Find where the given text appears and provide that cell's center as (X, Y) coordinate. 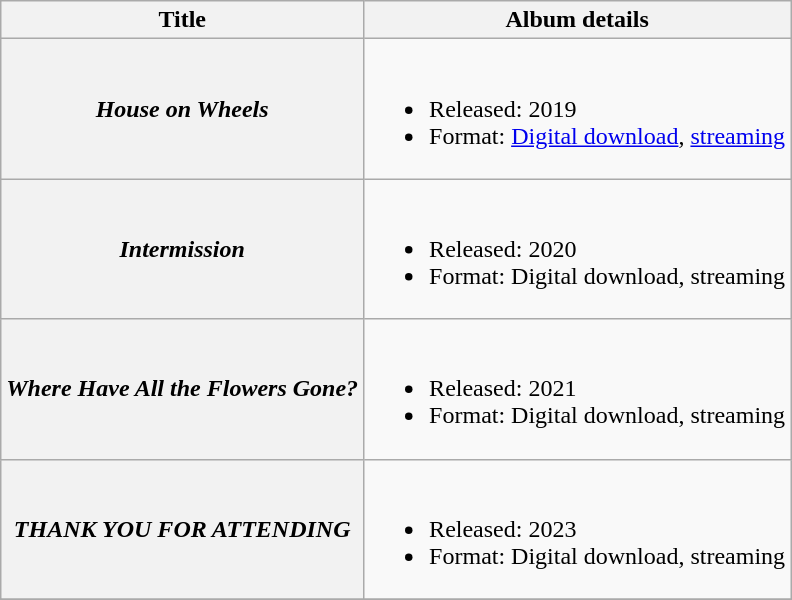
Released: 2021Format: Digital download, streaming (578, 389)
Title (182, 20)
Released: 2020Format: Digital download, streaming (578, 249)
Album details (578, 20)
Intermission (182, 249)
Where Have All the Flowers Gone? (182, 389)
House on Wheels (182, 109)
THANK YOU FOR ATTENDING (182, 529)
Released: 2019Format: Digital download, streaming (578, 109)
Released: 2023Format: Digital download, streaming (578, 529)
